Provide the (x, y) coordinate of the cell's center where the given text is located.  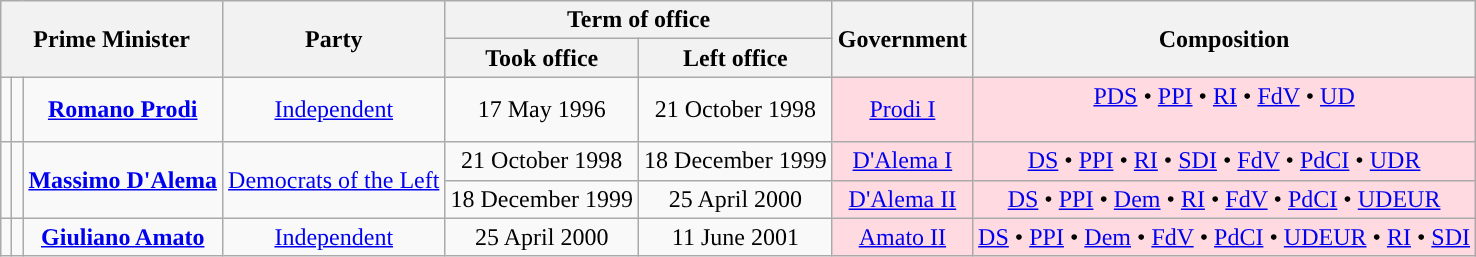
Romano Prodi (123, 110)
Massimo D'Alema (123, 180)
DS • PPI • RI • SDI • FdV • PdCI • UDR (1224, 161)
Party (334, 39)
Left office (736, 58)
Prime Minister (112, 39)
Giuliano Amato (123, 237)
D'Alema I (902, 161)
Term of office (638, 20)
11 June 2001 (736, 237)
PDS • PPI • RI • FdV • UD (1224, 110)
Prodi I (902, 110)
Took office (542, 58)
Composition (1224, 39)
Democrats of the Left (334, 180)
17 May 1996 (542, 110)
Amato II (902, 237)
D'Alema II (902, 199)
DS • PPI • Dem • FdV • PdCI • UDEUR • RI • SDI (1224, 237)
Government (902, 39)
DS • PPI • Dem • RI • FdV • PdCI • UDEUR (1224, 199)
